Pinpoint the cell where the given text exists, returning its [x, y] midpoint coordinate. 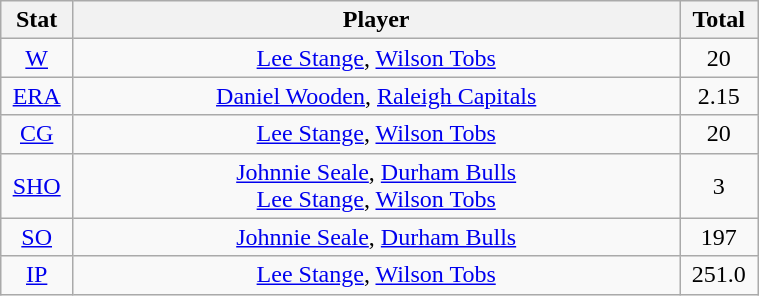
IP [37, 275]
W [37, 58]
Johnnie Seale, Durham Bulls [376, 237]
Player [376, 20]
SO [37, 237]
ERA [37, 96]
Total [719, 20]
SHO [37, 186]
Daniel Wooden, Raleigh Capitals [376, 96]
251.0 [719, 275]
197 [719, 237]
3 [719, 186]
2.15 [719, 96]
Stat [37, 20]
CG [37, 134]
Johnnie Seale, Durham Bulls Lee Stange, Wilson Tobs [376, 186]
